Scan for the cell matching the given text and deliver its [x, y] coordinate at center. 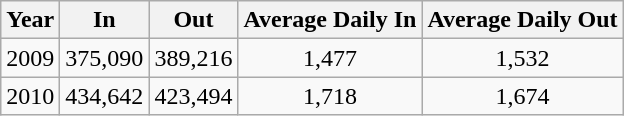
2009 [30, 58]
434,642 [104, 96]
1,674 [522, 96]
Year [30, 20]
1,477 [330, 58]
Average Daily In [330, 20]
1,532 [522, 58]
423,494 [194, 96]
Out [194, 20]
389,216 [194, 58]
In [104, 20]
1,718 [330, 96]
375,090 [104, 58]
Average Daily Out [522, 20]
2010 [30, 96]
